Locate the cell with the specified text and output its (X, Y) center coordinate. 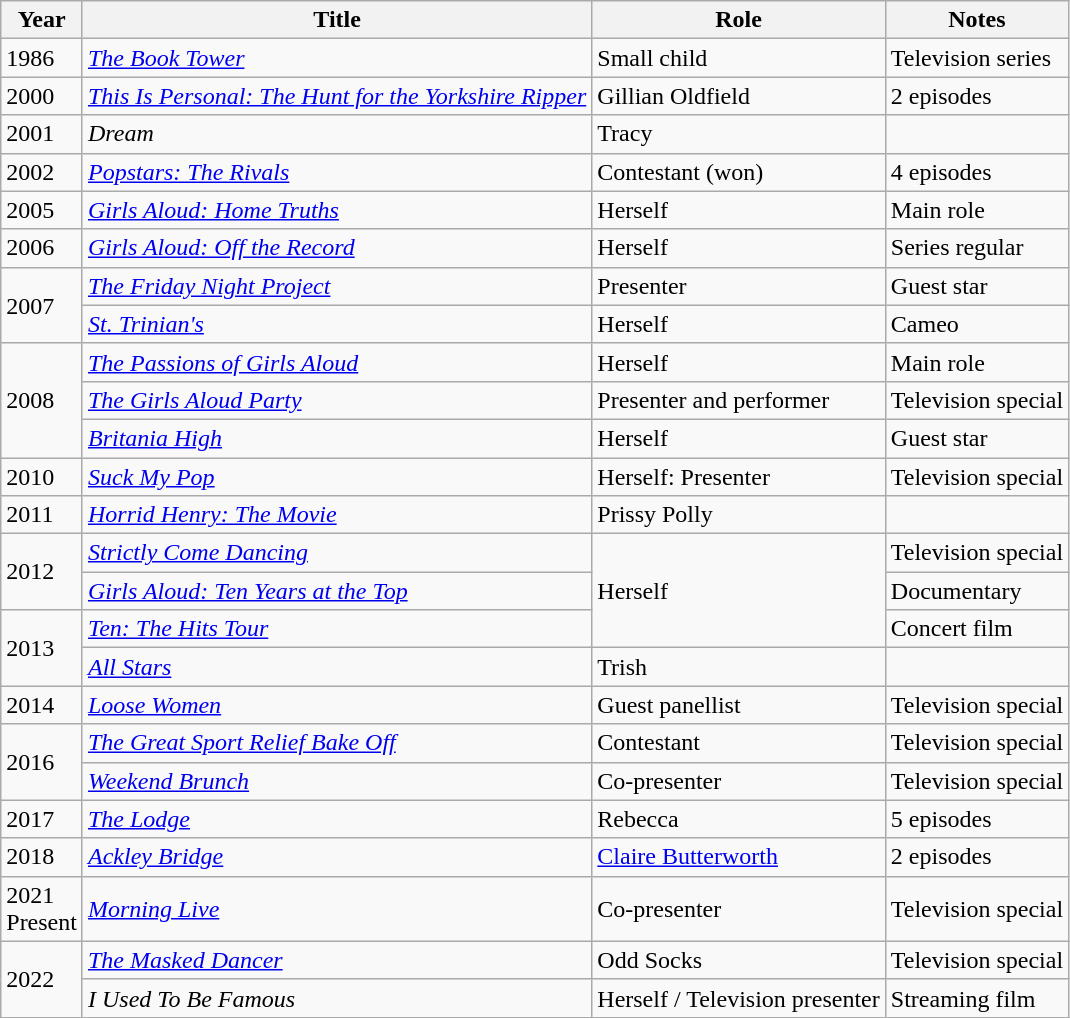
2000 (42, 96)
Documentary (976, 591)
Trish (739, 667)
2021Present (42, 908)
2014 (42, 705)
Streaming film (976, 998)
2012 (42, 572)
Role (739, 20)
2013 (42, 648)
Herself: Presenter (739, 477)
Herself / Television presenter (739, 998)
2016 (42, 762)
Television series (976, 58)
Guest panellist (739, 705)
Odd Socks (739, 960)
The Great Sport Relief Bake Off (336, 743)
Series regular (976, 248)
Claire Butterworth (739, 857)
1986 (42, 58)
The Girls Aloud Party (336, 400)
Girls Aloud: Off the Record (336, 248)
This Is Personal: The Hunt for the Yorkshire Ripper (336, 96)
Popstars: The Rivals (336, 172)
Girls Aloud: Home Truths (336, 210)
2022 (42, 979)
Ackley Bridge (336, 857)
Ten: The Hits Tour (336, 629)
All Stars (336, 667)
Title (336, 20)
The Friday Night Project (336, 286)
4 episodes (976, 172)
Gillian Oldfield (739, 96)
2002 (42, 172)
2011 (42, 515)
Britania High (336, 438)
Girls Aloud: Ten Years at the Top (336, 591)
2007 (42, 305)
Concert film (976, 629)
2018 (42, 857)
Loose Women (336, 705)
Year (42, 20)
Dream (336, 134)
2008 (42, 400)
St. Trinian's (336, 324)
I Used To Be Famous (336, 998)
2001 (42, 134)
Horrid Henry: The Movie (336, 515)
Weekend Brunch (336, 781)
Small child (739, 58)
2017 (42, 819)
Presenter (739, 286)
Cameo (976, 324)
The Passions of Girls Aloud (336, 362)
Notes (976, 20)
Strictly Come Dancing (336, 553)
Tracy (739, 134)
Presenter and performer (739, 400)
The Masked Dancer (336, 960)
Morning Live (336, 908)
2010 (42, 477)
5 episodes (976, 819)
2005 (42, 210)
Contestant (739, 743)
The Lodge (336, 819)
Suck My Pop (336, 477)
2006 (42, 248)
Rebecca (739, 819)
Contestant (won) (739, 172)
The Book Tower (336, 58)
Prissy Polly (739, 515)
